Search for the cell housing the specified text and yield its (X, Y) center coordinate. 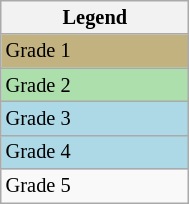
Grade 3 (95, 118)
Grade 2 (95, 85)
Grade 1 (95, 51)
Grade 4 (95, 152)
Grade 5 (95, 186)
Legend (95, 17)
